Locate the cell with the specified text and output its [X, Y] center coordinate. 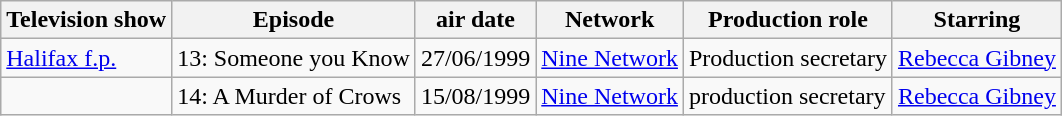
air date [475, 20]
Production role [788, 20]
15/08/1999 [475, 96]
Halifax f.p. [86, 58]
14: A Murder of Crows [294, 96]
Production secretary [788, 58]
27/06/1999 [475, 58]
Episode [294, 20]
Network [610, 20]
production secretary [788, 96]
Television show [86, 20]
13: Someone you Know [294, 58]
Starring [976, 20]
